Identify which cell holds the provided text, then report its (X, Y) central coordinate. 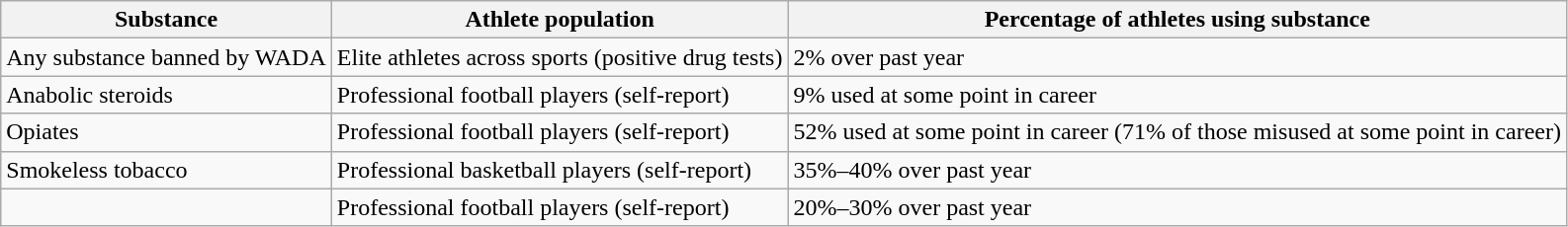
Athlete population (560, 20)
Opiates (166, 132)
Elite athletes across sports (positive drug tests) (560, 57)
Smokeless tobacco (166, 170)
20%–30% over past year (1177, 207)
35%–40% over past year (1177, 170)
2% over past year (1177, 57)
52% used at some point in career (71% of those misused at some point in career) (1177, 132)
Any substance banned by WADA (166, 57)
Substance (166, 20)
Anabolic steroids (166, 95)
Percentage of athletes using substance (1177, 20)
Professional basketball players (self-report) (560, 170)
9% used at some point in career (1177, 95)
